Locate the cell with the specified text and output its (x, y) center coordinate. 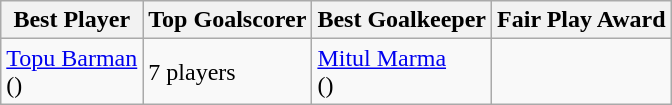
Best Goalkeeper (402, 20)
Mitul Marma() (402, 72)
7 players (228, 72)
Top Goalscorer (228, 20)
Fair Play Award (582, 20)
Topu Barman() (72, 72)
Best Player (72, 20)
